Return [x, y] of the center of cell containing provided text 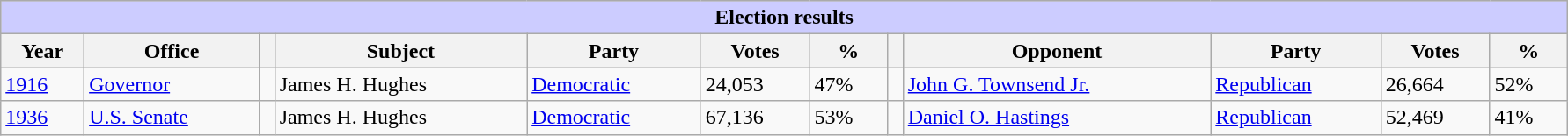
Daniel O. Hastings [1057, 118]
Subject [401, 51]
52,469 [1435, 118]
John G. Townsend Jr. [1057, 84]
53% [848, 118]
Office [172, 51]
Governor [172, 84]
Election results [785, 18]
41% [1529, 118]
1916 [42, 84]
67,136 [755, 118]
26,664 [1435, 84]
U.S. Senate [172, 118]
1936 [42, 118]
52% [1529, 84]
24,053 [755, 84]
Year [42, 51]
47% [848, 84]
Opponent [1057, 51]
